Determine the [X, Y] coordinate at the center of the cell enclosing the given text.  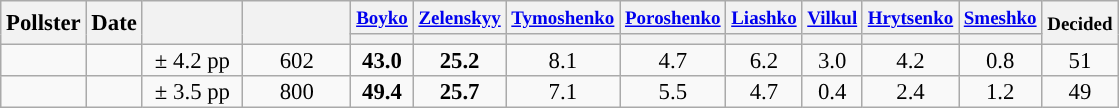
Poroshenko [673, 18]
3.0 [832, 61]
Liashko [764, 18]
1.2 [1000, 92]
Hrytsenko [910, 18]
602 [297, 61]
6.2 [764, 61]
Boyko [382, 18]
51 [1080, 61]
Tymoshenko [563, 18]
43.0 [382, 61]
2.4 [910, 92]
0.4 [832, 92]
49 [1080, 92]
5.5 [673, 92]
Pollster [44, 23]
Vilkul [832, 18]
Decided [1080, 23]
± 4.2 pp [192, 61]
Smeshko [1000, 18]
25.2 [460, 61]
4.2 [910, 61]
800 [297, 92]
Date [114, 23]
49.4 [382, 92]
± 3.5 pp [192, 92]
7.1 [563, 92]
25.7 [460, 92]
Zelenskyy [460, 18]
0.8 [1000, 61]
8.1 [563, 61]
